For the text-containing cell, return its midpoint in [x, y] coordinate format. 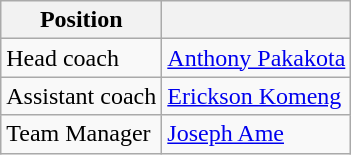
Position [82, 20]
Assistant coach [82, 96]
Erickson Komeng [256, 96]
Head coach [82, 58]
Anthony Pakakota [256, 58]
Team Manager [82, 134]
Joseph Ame [256, 134]
